Find where the given text appears and provide that cell's center as (X, Y) coordinate. 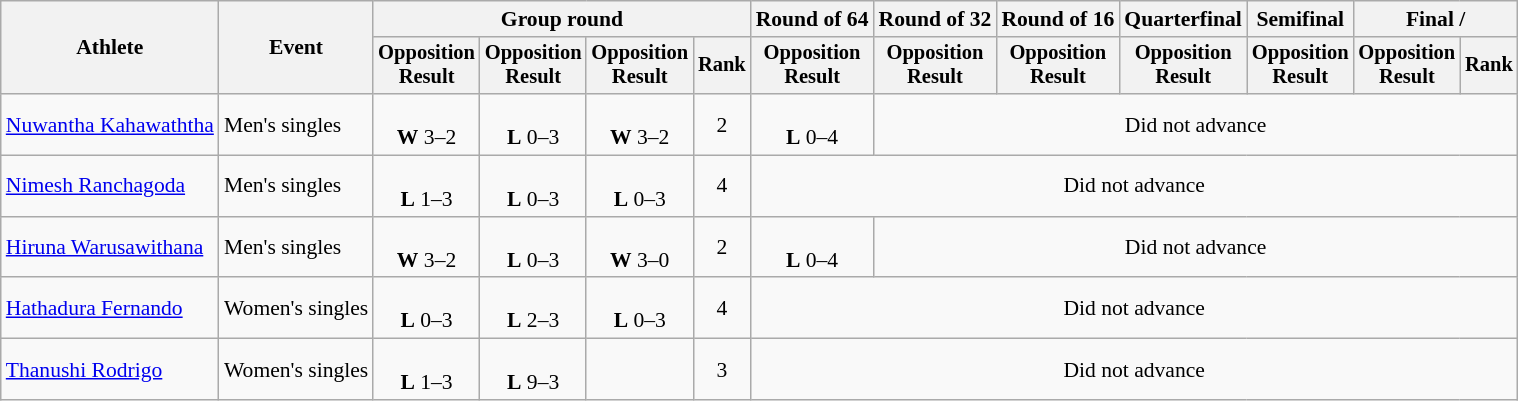
Quarterfinal (1183, 19)
Nuwantha Kahawaththa (110, 124)
Round of 16 (1058, 19)
Round of 32 (936, 19)
L 2–3 (534, 308)
Hathadura Fernando (110, 308)
3 (722, 370)
Event (296, 48)
Semifinal (1300, 19)
Final / (1436, 19)
Round of 64 (812, 19)
L 9–3 (534, 370)
Nimesh Ranchagoda (110, 186)
Hiruna Warusawithana (110, 248)
Group round (562, 19)
W 3–0 (640, 248)
Athlete (110, 48)
Thanushi Rodrigo (110, 370)
